Extract the (X, Y) coordinate from the center of the cell holding the provided text.  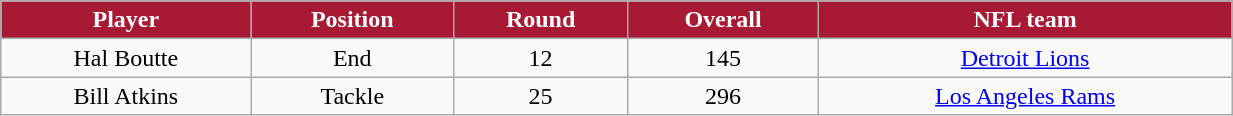
Bill Atkins (126, 96)
End (352, 58)
Hal Boutte (126, 58)
Tackle (352, 96)
Detroit Lions (1026, 58)
25 (541, 96)
296 (724, 96)
145 (724, 58)
Overall (724, 20)
12 (541, 58)
Player (126, 20)
Position (352, 20)
NFL team (1026, 20)
Round (541, 20)
Los Angeles Rams (1026, 96)
